Provide the [x, y] coordinate of the cell's center where the given text is located.  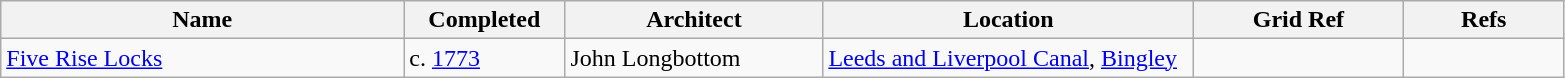
Five Rise Locks [202, 58]
John Longbottom [694, 58]
c. 1773 [484, 58]
Leeds and Liverpool Canal, Bingley [1008, 58]
Refs [1484, 20]
Grid Ref [1299, 20]
Completed [484, 20]
Architect [694, 20]
Name [202, 20]
Location [1008, 20]
